For the text-containing cell, return its midpoint in (x, y) coordinate format. 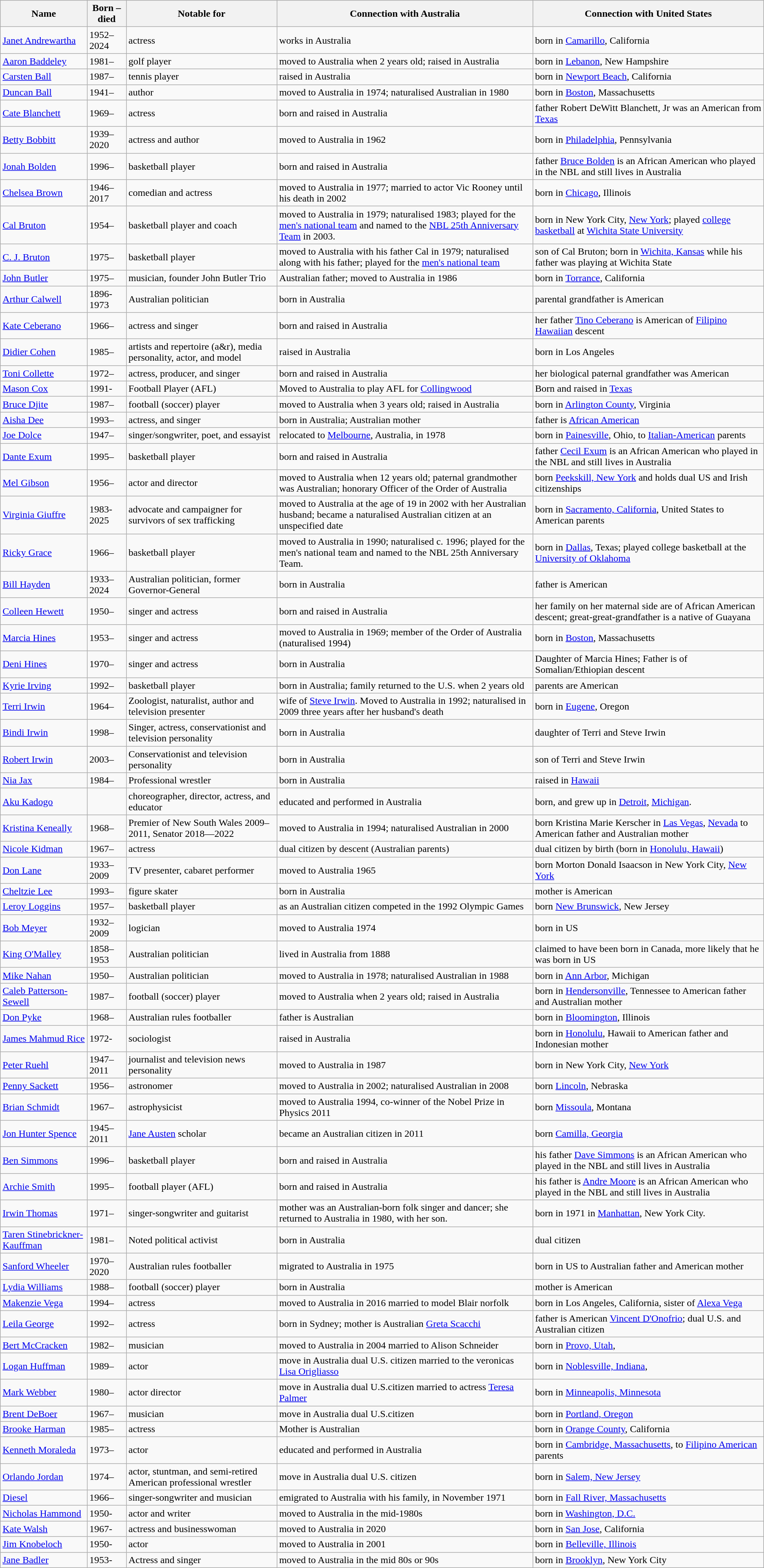
Mark Webber (44, 1392)
Irwin Thomas (44, 1213)
born in Eugene, Oregon (649, 707)
born Peekskill, New York and holds dual US and Irish citizenships (649, 483)
1933–2009 (107, 870)
Don Lane (44, 870)
became an Australian citizen in 2011 (405, 1133)
artists and repertoire (a&r), media personality, actor, and model (202, 353)
Mother is Australian (405, 1429)
1858–1953 (107, 954)
moved to Australia in 2004 married to Alison Schneider (405, 1345)
moved to Australia in 2016 married to model Blair norfolk (405, 1303)
born in Orange County, California (649, 1429)
1964– (107, 707)
actress, producer, and singer (202, 373)
daughter of Terri and Steve Irwin (649, 733)
2003– (107, 760)
1945–2011 (107, 1133)
Didier Cohen (44, 353)
Notable for (202, 14)
Bruce Djite (44, 404)
1970–2020 (107, 1266)
Name (44, 14)
1991- (107, 389)
born in Australia; Australian mother (405, 420)
born in Camarillo, California (649, 40)
born Lincoln, Nebraska (649, 1086)
advocate and campaigner for survivors of sex trafficking (202, 515)
Deni Hines (44, 664)
Jon Hunter Spence (44, 1133)
moved to Australia with his father Cal in 1979; naturalised along with his father; played for the men's national team (405, 257)
musician, founder John Butler Trio (202, 278)
Nia Jax (44, 781)
Bindi Irwin (44, 733)
Robert Irwin (44, 760)
Brian Schmidt (44, 1107)
1980– (107, 1392)
Peter Ruehl (44, 1065)
Makenzie Vega (44, 1303)
Professional wrestler (202, 781)
Ben Simmons (44, 1160)
Nicole Kidman (44, 849)
born in Los Angeles, California, sister of Alexa Vega (649, 1303)
Kenneth Moraleda (44, 1450)
1973– (107, 1450)
Brent DeBoer (44, 1414)
1969– (107, 113)
Actress and singer (202, 1560)
1972– (107, 373)
Aaron Baddeley (44, 61)
basketball player and coach (202, 225)
Terri Irwin (44, 707)
born, and grew up in Detroit, Michigan. (649, 801)
Conservationist and television personality (202, 760)
Mike Nahan (44, 975)
logician (202, 928)
figure skater (202, 891)
born in Provo, Utah, (649, 1345)
born in Dallas, Texas; played college basketball at the University of Oklahoma (649, 552)
Daughter of Marcia Hines; Father is of Somalian/Ethiopian descent (649, 664)
moved to Australia 1994, co-winner of the Nobel Prize in Physics 2011 (405, 1107)
born in Sacramento, California, United States to American parents (649, 515)
born in 1971 in Manhattan, New York City. (649, 1213)
actor and writer (202, 1513)
1994– (107, 1303)
Jane Badler (44, 1560)
tennis player (202, 77)
Moved to Australia to play AFL for Collingwood (405, 389)
Caleb Patterson-Sewell (44, 996)
Singer, actress, conservationist and television personality (202, 733)
Taren Stinebrickner-Kauffman (44, 1240)
actor, stuntman, and semi-retired American professional wrestler (202, 1477)
Cheltzie Lee (44, 891)
1953– (107, 637)
Leroy Loggins (44, 907)
Mel Gibson (44, 483)
Bill Hayden (44, 584)
emigrated to Australia with his family, in November 1971 (405, 1498)
born in New York City, New York (649, 1065)
born in US to Australian father and American mother (649, 1266)
moved to Australia in 1969; member of the Order of Australia (naturalised 1994) (405, 637)
1974– (107, 1477)
moved to Australia in 1977; married to actor Vic Rooney until his death in 2002 (405, 193)
move in Australia dual U.S. citizen (405, 1477)
James Mahmud Rice (44, 1038)
born in Belleville, Illinois (649, 1544)
Premier of New South Wales 2009–2011, Senator 2018—2022 (202, 828)
born in Brooklyn, New York City (649, 1560)
Archie Smith (44, 1187)
actress and businesswoman (202, 1529)
author (202, 92)
football player (AFL) (202, 1187)
Kristina Keneally (44, 828)
born in Noblesville, Indiana, (649, 1366)
Virginia Giuffre (44, 515)
Mason Cox (44, 389)
moved to Australia in 1990; naturalised c. 1996; played for the men's national team and named to the NBL 25th Anniversary Team. (405, 552)
Cate Blanchett (44, 113)
born New Brunswick, New Jersey (649, 907)
born in New York City, New York; played college basketball at Wichita State University (649, 225)
Cal Bruton (44, 225)
born in Ann Arbor, Michigan (649, 975)
moved to Australia at the age of 19 in 2002 with her Australian husband; became a naturalised Australian citizen at an unspecified date (405, 515)
born in Chicago, Illinois (649, 193)
as an Australian citizen competed in the 1992 Olympic Games (405, 907)
singer-songwriter and guitarist (202, 1213)
Toni Collette (44, 373)
born in Painesville, Ohio, to Italian-American parents (649, 435)
born Kristina Marie Kerscher in Las Vegas, Nevada to American father and Australian mother (649, 828)
father is African American (649, 420)
Jonah Bolden (44, 166)
born Camilla, Georgia (649, 1133)
parents are American (649, 685)
works in Australia (405, 40)
1947– (107, 435)
moved to Australia in 1962 (405, 140)
born in Lebanon, New Hampshire (649, 61)
father is Australian (405, 1017)
1972- (107, 1038)
choreographer, director, actress, and educator (202, 801)
sociologist (202, 1038)
her biological paternal grandfather was American (649, 373)
1933–2024 (107, 584)
son of Terri and Steve Irwin (649, 760)
claimed to have been born in Canada, more likely that he was born in US (649, 954)
1952–2024 (107, 40)
moved to Australia 1965 (405, 870)
Janet Andrewartha (44, 40)
1988– (107, 1287)
born in Philadelphia, Pennsylvania (649, 140)
Football Player (AFL) (202, 389)
relocated to Melbourne, Australia, in 1978 (405, 435)
1939–2020 (107, 140)
born in Torrance, California (649, 278)
Nicholas Hammond (44, 1513)
born in Arlington County, Virginia (649, 404)
1947–2011 (107, 1065)
John Butler (44, 278)
father Bruce Bolden is an African American who played in the NBL and still lives in Australia (649, 166)
Australian politician, former Governor-General (202, 584)
Connection with Australia (405, 14)
born in Honolulu, Hawaii to American father and Indonesian mother (649, 1038)
actress and singer (202, 326)
born in Cambridge, Massachusetts, to Filipino American parents (649, 1450)
father is American Vincent D'Onofrio; dual U.S. and Australian citizen (649, 1324)
son of Cal Bruton; born in Wichita, Kansas while his father was playing at Wichita State (649, 257)
1989– (107, 1366)
moved to Australia in 2002; naturalised Australian in 2008 (405, 1086)
Carsten Ball (44, 77)
dual citizen by birth (born in Honolulu, Hawaii) (649, 849)
born in Australia; family returned to the U.S. when 2 years old (405, 685)
1971– (107, 1213)
moved to Australia in 2001 (405, 1544)
Sanford Wheeler (44, 1266)
Kate Ceberano (44, 326)
1982– (107, 1345)
born in Bloomington, Illinois (649, 1017)
moved to Australia in 1979; naturalised 1983; played for the men's national team and named to the NBL 25th Anniversary Team in 2003. (405, 225)
father Robert DeWitt Blanchett, Jr was an American from Texas (649, 113)
moved to Australia in 2020 (405, 1529)
born in Newport Beach, California (649, 77)
Aisha Dee (44, 420)
parental grandfather is American (649, 299)
moved to Australia in 1987 (405, 1065)
moved to Australia 1974 (405, 928)
born in Sydney; mother is Australian Greta Scacchi (405, 1324)
1932–2009 (107, 928)
born in Minneapolis, Minnesota (649, 1392)
Kate Walsh (44, 1529)
Chelsea Brown (44, 193)
Lydia Williams (44, 1287)
dual citizen by descent (Australian parents) (405, 849)
actor director (202, 1392)
1957– (107, 907)
Brooke Harman (44, 1429)
comedian and actress (202, 193)
moved to Australia in the mid-1980s (405, 1513)
lived in Australia from 1888 (405, 954)
Orlando Jordan (44, 1477)
her father Tino Ceberano is American of Filipino Hawaiian descent (649, 326)
Betty Bobbitt (44, 140)
moved to Australia in 1974; naturalised Australian in 1980 (405, 92)
actress and author (202, 140)
wife of Steve Irwin. Moved to Australia in 1992; naturalised in 2009 three years after her husband's death (405, 707)
Zoologist, naturalist, author and television presenter (202, 707)
astrophysicist (202, 1107)
singer-songwriter and musician (202, 1498)
Duncan Ball (44, 92)
King O'Malley (44, 954)
1998– (107, 733)
move in Australia dual U.S.citizen (405, 1414)
migrated to Australia in 1975 (405, 1266)
born in Portland, Oregon (649, 1414)
her family on her maternal side are of African American descent; great-great-grandfather is a native of Guayana (649, 611)
1967- (107, 1529)
born in Los Angeles (649, 353)
1983-2025 (107, 515)
born in Salem, New Jersey (649, 1477)
1970– (107, 664)
born in Fall River, Massachusetts (649, 1498)
Ricky Grace (44, 552)
his father is Andre Moore is an African American who played in the NBL and still lives in Australia (649, 1187)
Born – died (107, 14)
1984– (107, 781)
Marcia Hines (44, 637)
born in Hendersonville, Tennessee to American father and Australian mother (649, 996)
moved to Australia when 12 years old; paternal grandmother was Australian; honorary Officer of the Order of Australia (405, 483)
Diesel (44, 1498)
Noted political activist (202, 1240)
1941– (107, 92)
Colleen Hewett (44, 611)
Jane Austen scholar (202, 1133)
mother was an Australian-born folk singer and dancer; she returned to Australia in 1980, with her son. (405, 1213)
Joe Dolce (44, 435)
born in US (649, 928)
father Cecil Exum is an African American who played in the NBL and still lives in Australia (649, 456)
raised in Hawaii (649, 781)
move in Australia dual U.S. citizen married to the veronicas Lisa Origliasso (405, 1366)
Bob Meyer (44, 928)
Don Pyke (44, 1017)
Leila George (44, 1324)
moved to Australia in the mid 80s or 90s (405, 1560)
actress, and singer (202, 420)
Logan Huffman (44, 1366)
Bert McCracken (44, 1345)
astronomer (202, 1086)
born in Washington, D.C. (649, 1513)
1946–2017 (107, 193)
moved to Australia in 1994; naturalised Australian in 2000 (405, 828)
journalist and television news personality (202, 1065)
Jim Knobeloch (44, 1544)
his father Dave Simmons is an African American who played in the NBL and still lives in Australia (649, 1160)
move in Australia dual U.S.citizen married to actress Teresa Palmer (405, 1392)
Born and raised in Texas (649, 389)
moved to Australia in 1978; naturalised Australian in 1988 (405, 975)
born Missoula, Montana (649, 1107)
Penny Sackett (44, 1086)
actor and director (202, 483)
TV presenter, cabaret performer (202, 870)
1896-1973 (107, 299)
Aku Kadogo (44, 801)
1954– (107, 225)
Dante Exum (44, 456)
Kyrie Irving (44, 685)
born Morton Donald Isaacson in New York City, New York (649, 870)
Australian father; moved to Australia in 1986 (405, 278)
singer/songwriter, poet, and essayist (202, 435)
1953- (107, 1560)
dual citizen (649, 1240)
born in San Jose, California (649, 1529)
golf player (202, 61)
Connection with United States (649, 14)
moved to Australia when 3 years old; raised in Australia (405, 404)
Arthur Calwell (44, 299)
C. J. Bruton (44, 257)
father is American (649, 584)
